Identify which cell holds the provided text, then report its (X, Y) central coordinate. 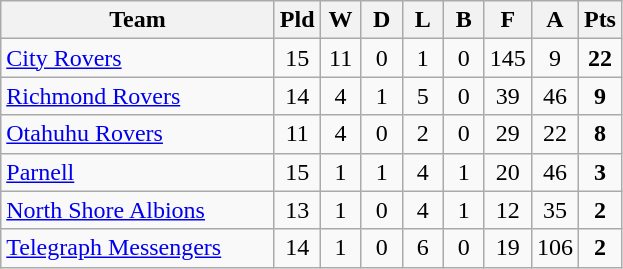
North Shore Albions (138, 210)
145 (508, 58)
39 (508, 96)
5 (422, 96)
Otahuhu Rovers (138, 134)
A (554, 20)
35 (554, 210)
Team (138, 20)
Telegraph Messengers (138, 248)
106 (554, 248)
L (422, 20)
20 (508, 172)
B (464, 20)
3 (600, 172)
12 (508, 210)
F (508, 20)
8 (600, 134)
13 (297, 210)
Pld (297, 20)
D (382, 20)
W (340, 20)
19 (508, 248)
Parnell (138, 172)
6 (422, 248)
City Rovers (138, 58)
29 (508, 134)
Pts (600, 20)
Richmond Rovers (138, 96)
